Find where the given text appears and provide that cell's center as (X, Y) coordinate. 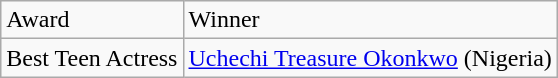
Best Teen Actress (92, 58)
Award (92, 20)
Uchechi Treasure Okonkwo (Nigeria) (370, 58)
Winner (370, 20)
